Identify which cell holds the provided text, then report its [X, Y] central coordinate. 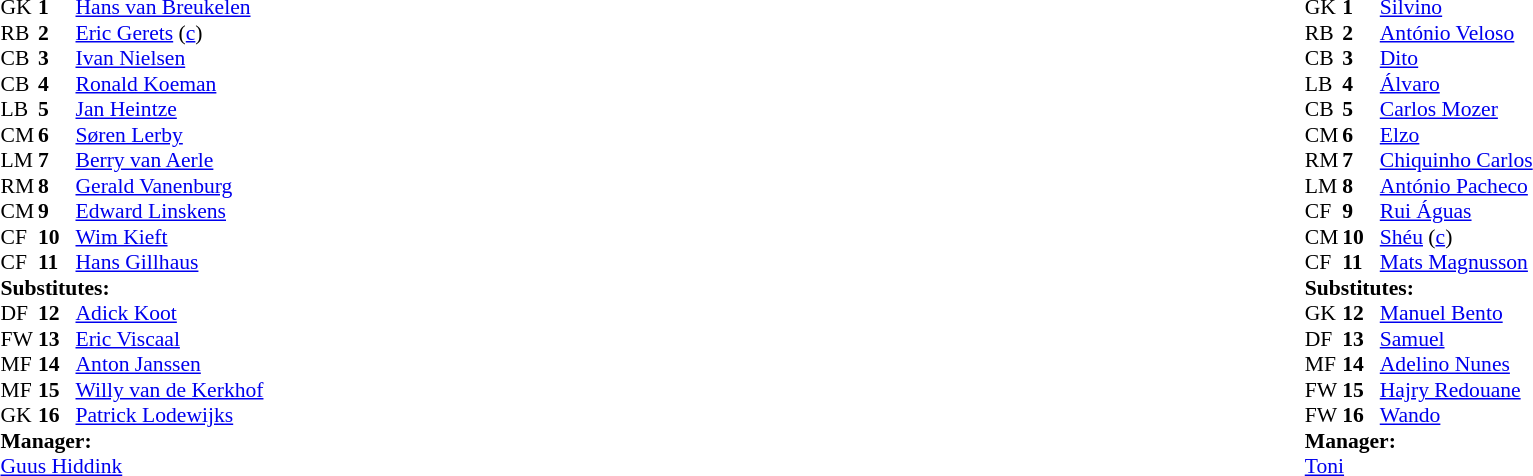
Patrick Lodewijks [170, 415]
Eric Viscaal [170, 339]
António Pacheco [1456, 186]
Wando [1456, 415]
Edward Linskens [170, 211]
Adick Koot [170, 313]
Hans Gillhaus [170, 263]
Jan Heintze [170, 109]
Álvaro [1456, 84]
Ronald Koeman [170, 84]
Manuel Bento [1456, 313]
Chiquinho Carlos [1456, 161]
Ivan Nielsen [170, 59]
Gerald Vanenburg [170, 186]
Dito [1456, 59]
Elzo [1456, 135]
Shéu (c) [1456, 237]
Rui Águas [1456, 211]
Eric Gerets (c) [170, 33]
Adelino Nunes [1456, 365]
Søren Lerby [170, 135]
Wim Kieft [170, 237]
Hajry Redouane [1456, 390]
António Veloso [1456, 33]
Anton Janssen [170, 365]
Willy van de Kerkhof [170, 390]
Carlos Mozer [1456, 109]
Mats Magnusson [1456, 263]
Berry van Aerle [170, 161]
Samuel [1456, 339]
